Identify which cell holds the provided text, then report its [X, Y] central coordinate. 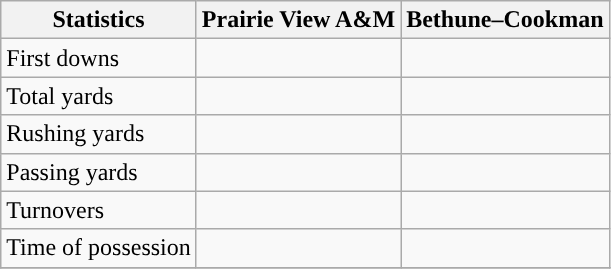
Rushing yards [99, 134]
Total yards [99, 96]
Time of possession [99, 248]
Bethune–Cookman [505, 20]
Statistics [99, 20]
Turnovers [99, 210]
Prairie View A&M [298, 20]
First downs [99, 58]
Passing yards [99, 172]
